Provide the [X, Y] coordinate of the cell's center where the given text is located.  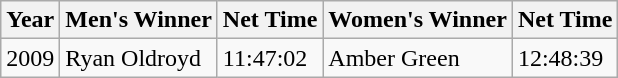
Year [30, 20]
12:48:39 [564, 58]
11:47:02 [270, 58]
2009 [30, 58]
Women's Winner [418, 20]
Men's Winner [139, 20]
Ryan Oldroyd [139, 58]
Amber Green [418, 58]
